Provide the (x, y) coordinate of the cell's center where the given text is located.  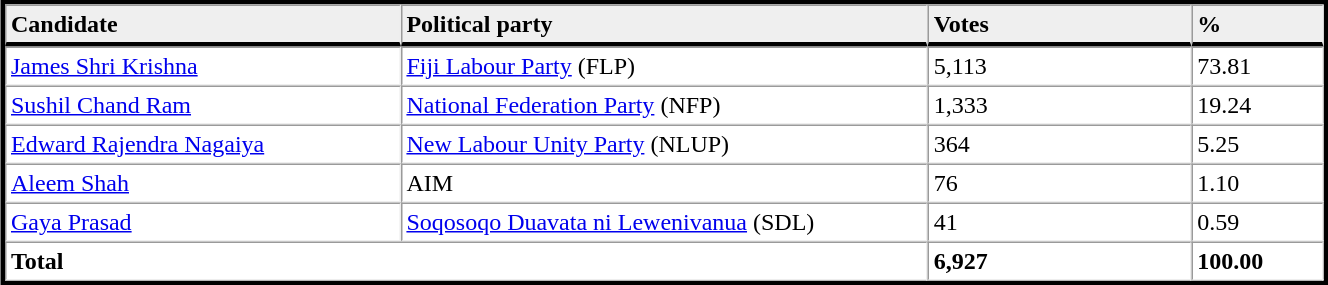
100.00 (1257, 262)
Aleem Shah (202, 184)
1,333 (1060, 106)
Candidate (202, 25)
Votes (1060, 25)
Soqosoqo Duavata ni Lewenivanua (SDL) (664, 222)
National Federation Party (NFP) (664, 106)
5,113 (1060, 66)
6,927 (1060, 262)
AIM (664, 184)
Fiji Labour Party (FLP) (664, 66)
5.25 (1257, 144)
364 (1060, 144)
Gaya Prasad (202, 222)
76 (1060, 184)
% (1257, 25)
Political party (664, 25)
73.81 (1257, 66)
19.24 (1257, 106)
Sushil Chand Ram (202, 106)
1.10 (1257, 184)
41 (1060, 222)
Edward Rajendra Nagaiya (202, 144)
Total (466, 262)
James Shri Krishna (202, 66)
0.59 (1257, 222)
New Labour Unity Party (NLUP) (664, 144)
